Search for the cell housing the specified text and yield its (x, y) center coordinate. 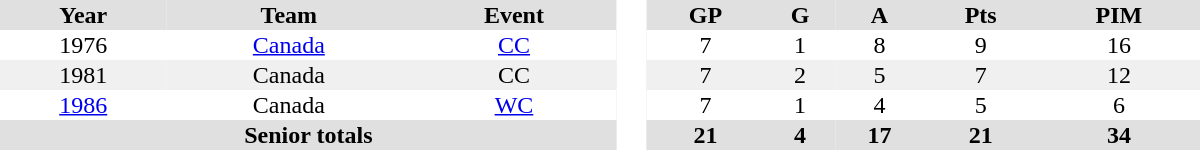
2 (800, 75)
1976 (83, 45)
1986 (83, 105)
A (879, 15)
PIM (1119, 15)
Year (83, 15)
16 (1119, 45)
Team (288, 15)
6 (1119, 105)
Senior totals (308, 135)
34 (1119, 135)
Event (514, 15)
12 (1119, 75)
GP (706, 15)
9 (981, 45)
1981 (83, 75)
8 (879, 45)
G (800, 15)
17 (879, 135)
WC (514, 105)
Pts (981, 15)
